Identify which cell holds the provided text, then report its (X, Y) central coordinate. 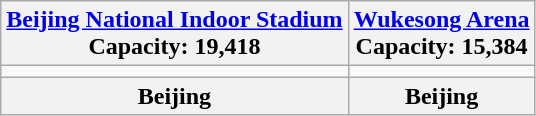
Beijing National Indoor StadiumCapacity: 19,418 (174, 34)
Wukesong ArenaCapacity: 15,384 (442, 34)
